Extract the (x, y) coordinate from the center of the cell holding the provided text.  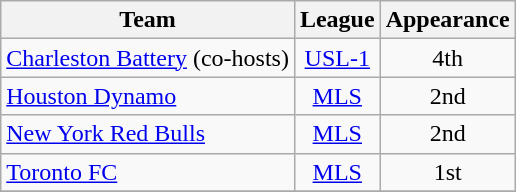
Charleston Battery (co-hosts) (148, 58)
1st (448, 172)
Appearance (448, 20)
Team (148, 20)
Houston Dynamo (148, 96)
Toronto FC (148, 172)
League (337, 20)
New York Red Bulls (148, 134)
USL-1 (337, 58)
4th (448, 58)
